Determine the (x, y) coordinate at the center of the cell enclosing the given text.  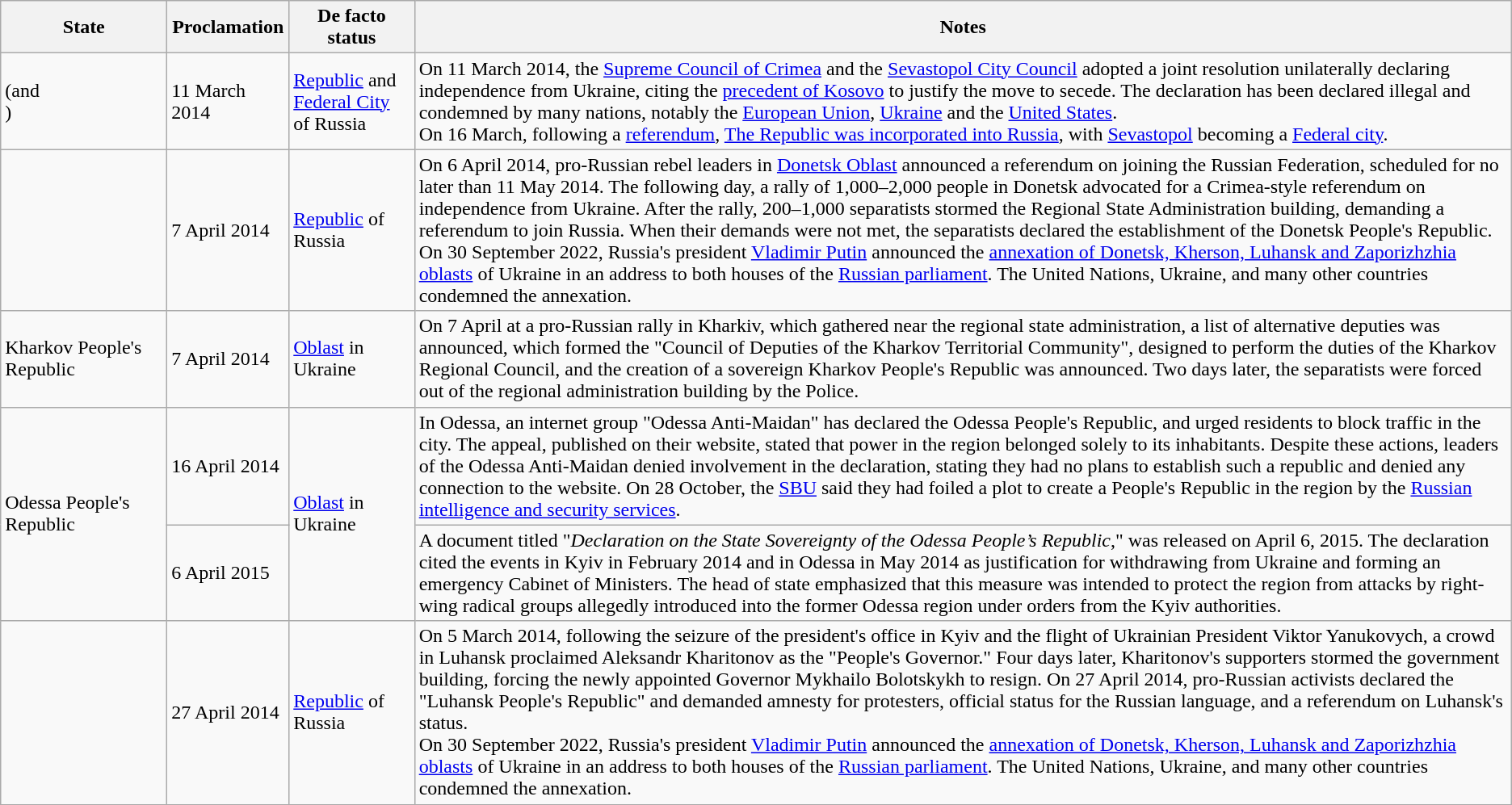
16 April 2014 (228, 466)
(and) (84, 102)
11 March 2014 (228, 102)
Kharkov People's Republic (84, 358)
State (84, 27)
Odessa People's Republic (84, 514)
6 April 2015 (228, 573)
Republic and Federal City of Russia (352, 102)
Proclamation (228, 27)
Notes (963, 27)
De facto status (352, 27)
27 April 2014 (228, 712)
